Pinpoint the cell where the given text exists, returning its [x, y] midpoint coordinate. 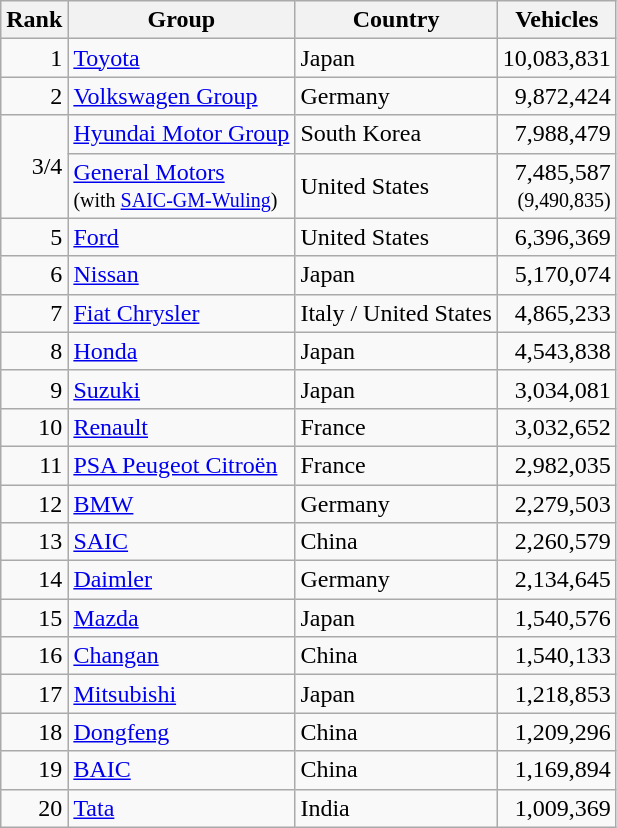
8 [34, 351]
Nissan [182, 275]
5 [34, 237]
Rank [34, 20]
20 [34, 808]
Volkswagen Group [182, 96]
2,134,645 [556, 580]
2,982,035 [556, 465]
1,540,576 [556, 618]
3/4 [34, 166]
India [396, 808]
3,034,081 [556, 389]
Group [182, 20]
9,872,424 [556, 96]
10 [34, 427]
1,540,133 [556, 656]
1,218,853 [556, 694]
Italy / United States [396, 313]
6,396,369 [556, 237]
2,279,503 [556, 503]
1 [34, 58]
2,260,579 [556, 542]
Suzuki [182, 389]
14 [34, 580]
5,170,074 [556, 275]
4,865,233 [556, 313]
16 [34, 656]
11 [34, 465]
Renault [182, 427]
1,009,369 [556, 808]
18 [34, 732]
Vehicles [556, 20]
Changan [182, 656]
Mitsubishi [182, 694]
9 [34, 389]
Honda [182, 351]
7 [34, 313]
12 [34, 503]
2 [34, 96]
10,083,831 [556, 58]
1,209,296 [556, 732]
7,485,587 (9,490,835) [556, 186]
Tata [182, 808]
Mazda [182, 618]
4,543,838 [556, 351]
Toyota [182, 58]
South Korea [396, 134]
Dongfeng [182, 732]
BMW [182, 503]
1,169,894 [556, 770]
General Motors (with SAIC-GM-Wuling) [182, 186]
19 [34, 770]
3,032,652 [556, 427]
PSA Peugeot Citroën [182, 465]
17 [34, 694]
Country [396, 20]
15 [34, 618]
13 [34, 542]
Fiat Chrysler [182, 313]
6 [34, 275]
7,988,479 [556, 134]
BAIC [182, 770]
Hyundai Motor Group [182, 134]
Daimler [182, 580]
SAIC [182, 542]
Ford [182, 237]
